Search for the cell housing the specified text and yield its [X, Y] center coordinate. 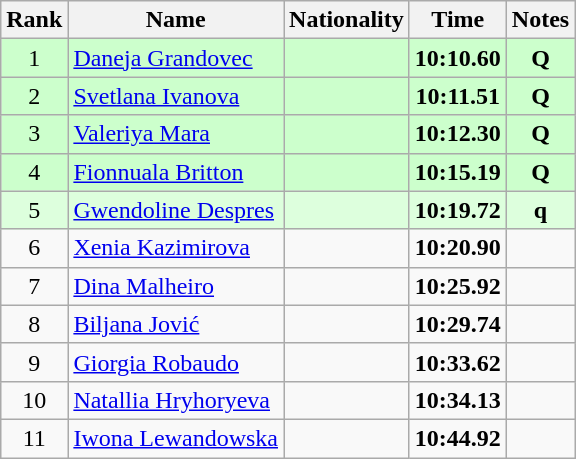
6 [34, 248]
4 [34, 172]
10:29.74 [458, 324]
Iwona Lewandowska [176, 438]
9 [34, 362]
10:34.13 [458, 400]
Xenia Kazimirova [176, 248]
Gwendoline Despres [176, 210]
q [540, 210]
10:12.30 [458, 134]
10:15.19 [458, 172]
10:33.62 [458, 362]
Biljana Jović [176, 324]
Fionnuala Britton [176, 172]
10:10.60 [458, 58]
10:20.90 [458, 248]
10:19.72 [458, 210]
Giorgia Robaudo [176, 362]
10 [34, 400]
5 [34, 210]
Time [458, 20]
11 [34, 438]
10:25.92 [458, 286]
Dina Malheiro [176, 286]
10:11.51 [458, 96]
3 [34, 134]
7 [34, 286]
2 [34, 96]
8 [34, 324]
Daneja Grandovec [176, 58]
10:44.92 [458, 438]
Name [176, 20]
Rank [34, 20]
Natallia Hryhoryeva [176, 400]
1 [34, 58]
Valeriya Mara [176, 134]
Svetlana Ivanova [176, 96]
Nationality [347, 20]
Notes [540, 20]
